Pinpoint the cell where the given text exists, returning its [x, y] midpoint coordinate. 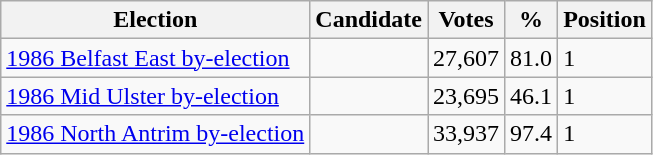
97.4 [532, 134]
33,937 [466, 134]
23,695 [466, 96]
46.1 [532, 96]
% [532, 20]
Votes [466, 20]
27,607 [466, 58]
1986 Belfast East by-election [156, 58]
1986 Mid Ulster by-election [156, 96]
81.0 [532, 58]
1986 North Antrim by-election [156, 134]
Candidate [369, 20]
Position [605, 20]
Election [156, 20]
